Return [X, Y] of the center of cell containing provided text 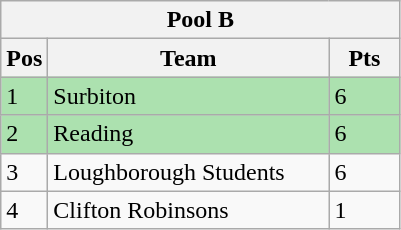
Surbiton [188, 96]
Clifton Robinsons [188, 210]
Pos [24, 58]
Loughborough Students [188, 172]
4 [24, 210]
Pts [364, 58]
Reading [188, 134]
2 [24, 134]
Pool B [200, 20]
Team [188, 58]
3 [24, 172]
